Search for the cell housing the specified text and yield its [x, y] center coordinate. 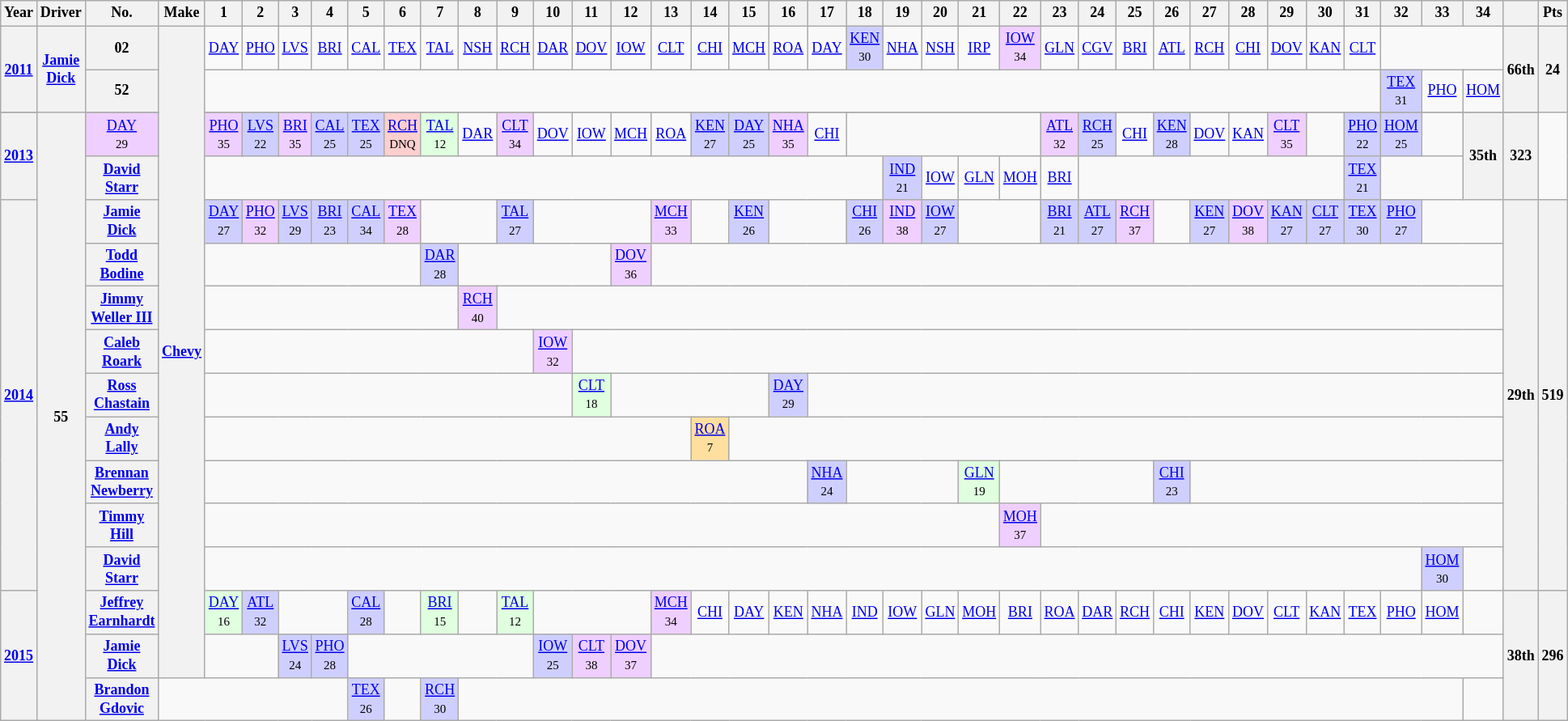
52 [121, 91]
CLT18 [591, 395]
55 [61, 416]
33 [1442, 13]
PHO27 [1401, 222]
NHA35 [788, 134]
16 [788, 13]
Andy Lally [121, 439]
DAR28 [440, 265]
DOV36 [631, 265]
IOW34 [1021, 48]
2011 [19, 70]
519 [1553, 395]
KAN27 [1286, 222]
25 [1135, 13]
CLT27 [1325, 222]
Caleb Roark [121, 352]
17 [827, 13]
02 [121, 48]
TEX30 [1362, 222]
10 [553, 13]
9 [515, 13]
TEX21 [1362, 178]
Brandon Gdovic [121, 699]
HOM30 [1442, 569]
Ross Chastain [121, 395]
HOM25 [1401, 134]
13 [671, 13]
28 [1248, 13]
RCH25 [1097, 134]
Make [182, 13]
38th [1521, 655]
CLT38 [591, 655]
RCH40 [477, 308]
TAL [440, 48]
7 [440, 13]
66th [1521, 70]
CAL [366, 48]
IND38 [902, 222]
TEX31 [1401, 91]
NHA24 [827, 482]
Timmy Hill [121, 525]
RCH37 [1135, 222]
2014 [19, 395]
GLN19 [979, 482]
CAL25 [330, 134]
CGV [1097, 48]
26 [1172, 13]
5 [366, 13]
MCH33 [671, 222]
Todd Bodine [121, 265]
MCH34 [671, 613]
35th [1484, 155]
KEN30 [865, 48]
KEN28 [1172, 134]
Jeffrey Earnhardt [121, 613]
296 [1553, 655]
PHO35 [223, 134]
12 [631, 13]
20 [940, 13]
2015 [19, 655]
LVS22 [261, 134]
MOH37 [1021, 525]
BRI23 [330, 222]
IRP [979, 48]
LVS29 [295, 222]
BRI35 [295, 134]
323 [1521, 155]
32 [1401, 13]
DAY27 [223, 222]
Year [19, 13]
DOV38 [1248, 222]
PHO22 [1362, 134]
6 [403, 13]
Driver [61, 13]
TEX25 [366, 134]
11 [591, 13]
29 [1286, 13]
IND [865, 613]
CLT34 [515, 134]
31 [1362, 13]
ATL [1172, 48]
27 [1210, 13]
19 [902, 13]
TEX26 [366, 699]
CAL34 [366, 222]
TEX28 [403, 222]
30 [1325, 13]
3 [295, 13]
LVS [295, 48]
22 [1021, 13]
21 [979, 13]
KEN26 [749, 222]
PHO28 [330, 655]
34 [1484, 13]
CAL28 [366, 613]
29th [1521, 395]
TAL27 [515, 222]
Pts [1553, 13]
Jimmy Weller III [121, 308]
CHI26 [865, 222]
2 [261, 13]
RCHDNQ [403, 134]
18 [865, 13]
Brennan Newberry [121, 482]
DOV37 [631, 655]
LVS24 [295, 655]
ATL27 [1097, 222]
23 [1060, 13]
CHI23 [1172, 482]
Chevy [182, 351]
No. [121, 13]
IOW32 [553, 352]
DAY25 [749, 134]
ROA7 [710, 439]
IOW27 [940, 222]
1 [223, 13]
BRI15 [440, 613]
RCH30 [440, 699]
IND21 [902, 178]
15 [749, 13]
BRI21 [1060, 222]
IOW25 [553, 655]
4 [330, 13]
8 [477, 13]
2013 [19, 155]
14 [710, 13]
CLT35 [1286, 134]
PHO32 [261, 222]
DAY16 [223, 613]
